Find where the given text appears and provide that cell's center as (X, Y) coordinate. 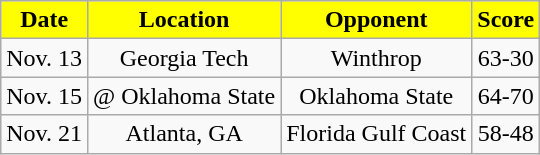
@ Oklahoma State (184, 96)
Atlanta, GA (184, 134)
Opponent (376, 20)
Nov. 21 (44, 134)
Nov. 15 (44, 96)
Oklahoma State (376, 96)
64-70 (506, 96)
63-30 (506, 58)
58-48 (506, 134)
Location (184, 20)
Florida Gulf Coast (376, 134)
Date (44, 20)
Georgia Tech (184, 58)
Score (506, 20)
Nov. 13 (44, 58)
Winthrop (376, 58)
